Identify which cell holds the provided text, then report its (x, y) central coordinate. 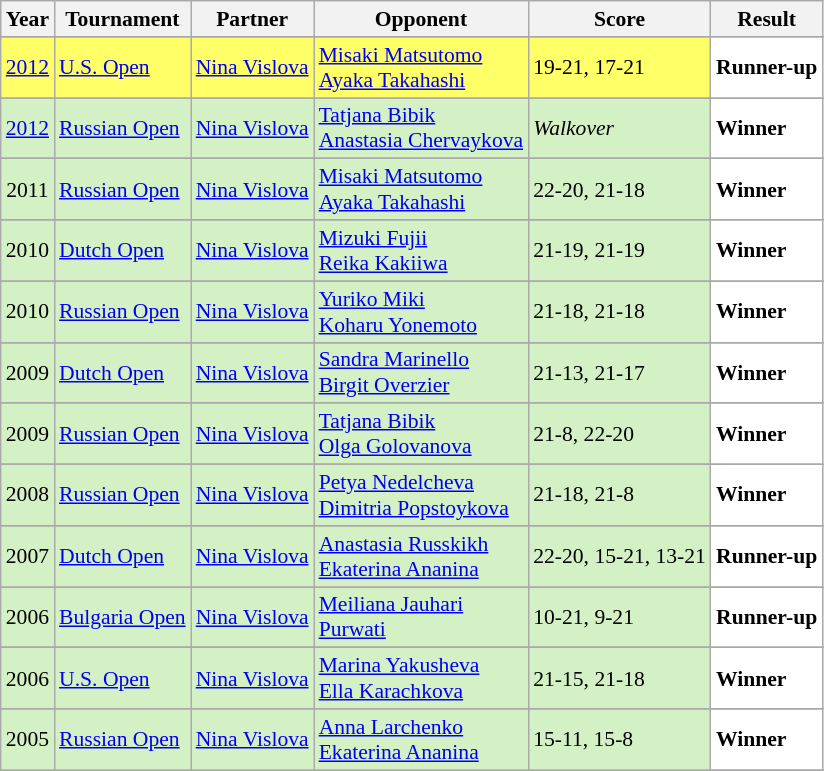
Tournament (122, 19)
Bulgaria Open (122, 618)
10-21, 9-21 (620, 618)
2008 (28, 496)
21-18, 21-18 (620, 312)
21-19, 21-19 (620, 250)
2005 (28, 740)
22-20, 15-21, 13-21 (620, 556)
Mizuki Fujii Reika Kakiiwa (422, 250)
Marina Yakusheva Ella Karachkova (422, 678)
Tatjana Bibik Olga Golovanova (422, 434)
Walkover (620, 128)
Score (620, 19)
Meiliana Jauhari Purwati (422, 618)
Partner (252, 19)
Year (28, 19)
2007 (28, 556)
21-13, 21-17 (620, 372)
Tatjana Bibik Anastasia Chervaykova (422, 128)
21-8, 22-20 (620, 434)
21-15, 21-18 (620, 678)
Sandra Marinello Birgit Overzier (422, 372)
2011 (28, 190)
Opponent (422, 19)
21-18, 21-8 (620, 496)
Anastasia Russkikh Ekaterina Ananina (422, 556)
Anna Larchenko Ekaterina Ananina (422, 740)
22-20, 21-18 (620, 190)
Yuriko Miki Koharu Yonemoto (422, 312)
Result (766, 19)
Petya Nedelcheva Dimitria Popstoykova (422, 496)
19-21, 17-21 (620, 68)
15-11, 15-8 (620, 740)
